Search for the cell housing the specified text and yield its (x, y) center coordinate. 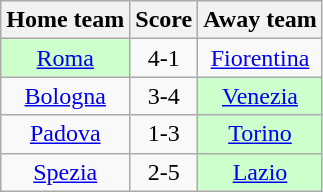
Roma (66, 58)
Torino (260, 134)
Home team (66, 20)
Bologna (66, 96)
Padova (66, 134)
Score (164, 20)
Venezia (260, 96)
4-1 (164, 58)
Spezia (66, 172)
Away team (260, 20)
Lazio (260, 172)
Fiorentina (260, 58)
2-5 (164, 172)
3-4 (164, 96)
1-3 (164, 134)
